For the text-containing cell, return its midpoint in (x, y) coordinate format. 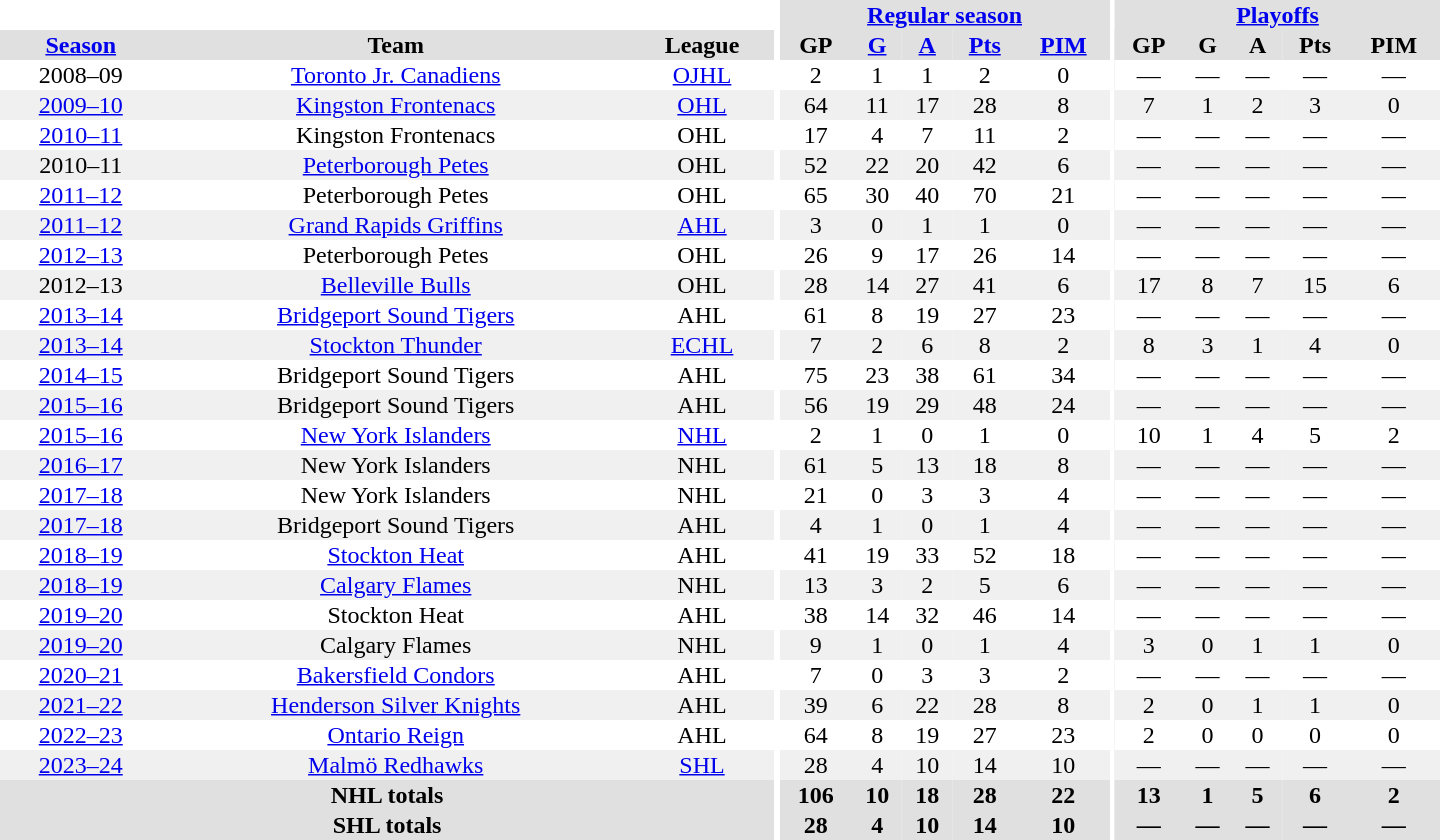
Henderson Silver Knights (396, 705)
106 (816, 795)
2016–17 (81, 465)
75 (816, 375)
39 (816, 705)
Bakersfield Condors (396, 675)
Malmö Redhawks (396, 765)
33 (927, 555)
SHL totals (387, 825)
40 (927, 195)
2020–21 (81, 675)
2021–22 (81, 705)
42 (984, 165)
League (702, 45)
ECHL (702, 345)
NHL totals (387, 795)
46 (984, 615)
2014–15 (81, 375)
Grand Rapids Griffins (396, 225)
24 (1063, 405)
2022–23 (81, 735)
32 (927, 615)
48 (984, 405)
70 (984, 195)
29 (927, 405)
Team (396, 45)
SHL (702, 765)
65 (816, 195)
20 (927, 165)
Belleville Bulls (396, 285)
2008–09 (81, 75)
15 (1316, 285)
Stockton Thunder (396, 345)
56 (816, 405)
30 (877, 195)
Regular season (945, 15)
34 (1063, 375)
2023–24 (81, 765)
OJHL (702, 75)
Ontario Reign (396, 735)
Season (81, 45)
Playoffs (1278, 15)
2009–10 (81, 105)
Toronto Jr. Canadiens (396, 75)
